Find where the given text appears and provide that cell's center as [x, y] coordinate. 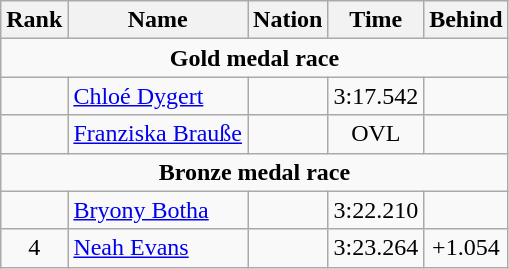
3:17.542 [376, 96]
+1.054 [466, 248]
3:22.210 [376, 210]
Bronze medal race [254, 172]
Name [158, 20]
Nation [288, 20]
Franziska Brauße [158, 134]
Behind [466, 20]
Neah Evans [158, 248]
Time [376, 20]
Rank [34, 20]
OVL [376, 134]
3:23.264 [376, 248]
Gold medal race [254, 58]
Chloé Dygert [158, 96]
4 [34, 248]
Bryony Botha [158, 210]
